Find where the given text appears and provide that cell's center as (X, Y) coordinate. 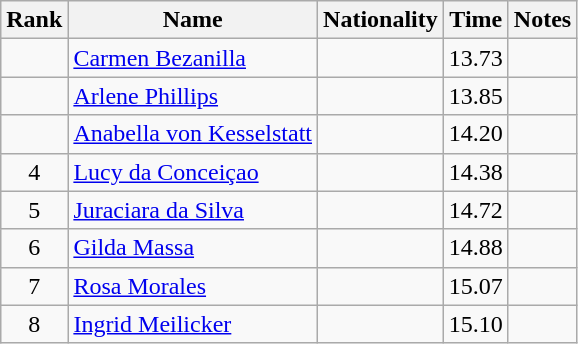
Rosa Morales (193, 286)
Name (193, 20)
Nationality (381, 20)
Ingrid Meilicker (193, 324)
8 (34, 324)
6 (34, 248)
Rank (34, 20)
Gilda Massa (193, 248)
13.73 (476, 58)
7 (34, 286)
13.85 (476, 96)
Carmen Bezanilla (193, 58)
Lucy da Conceiçao (193, 172)
14.20 (476, 134)
14.88 (476, 248)
5 (34, 210)
Notes (542, 20)
Juraciara da Silva (193, 210)
4 (34, 172)
Time (476, 20)
Arlene Phillips (193, 96)
Anabella von Kesselstatt (193, 134)
14.38 (476, 172)
14.72 (476, 210)
15.10 (476, 324)
15.07 (476, 286)
